From the cell containing the given text, extract its center point as (x, y) coordinate. 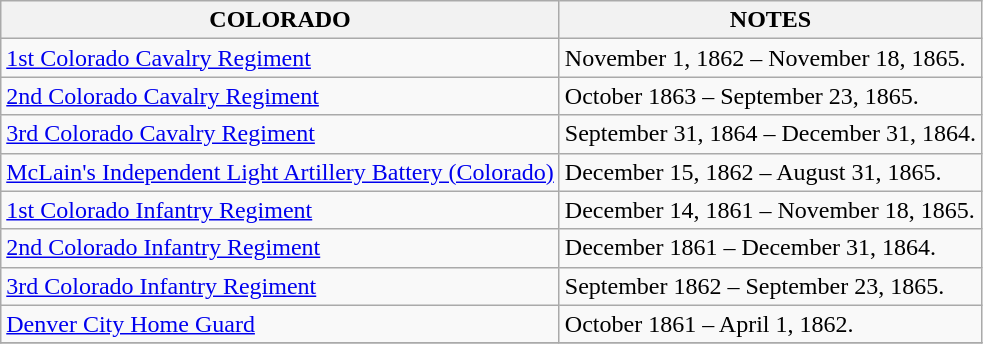
December 15, 1862 – August 31, 1865. (770, 172)
September 1862 – September 23, 1865. (770, 286)
3rd Colorado Cavalry Regiment (280, 134)
October 1861 – April 1, 1862. (770, 324)
Denver City Home Guard (280, 324)
1st Colorado Cavalry Regiment (280, 58)
3rd Colorado Infantry Regiment (280, 286)
McLain's Independent Light Artillery Battery (Colorado) (280, 172)
COLORADO (280, 20)
October 1863 – September 23, 1865. (770, 96)
December 14, 1861 – November 18, 1865. (770, 210)
2nd Colorado Infantry Regiment (280, 248)
2nd Colorado Cavalry Regiment (280, 96)
NOTES (770, 20)
December 1861 – December 31, 1864. (770, 248)
1st Colorado Infantry Regiment (280, 210)
September 31, 1864 – December 31, 1864. (770, 134)
November 1, 1862 – November 18, 1865. (770, 58)
